Output the [X, Y] coordinate of the center of the cell containing the given text.  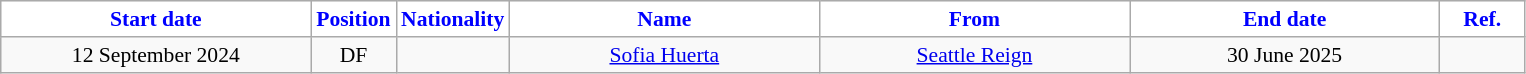
Position [354, 19]
30 June 2025 [1285, 55]
Nationality [452, 19]
Start date [156, 19]
Name [664, 19]
Sofia Huerta [664, 55]
Seattle Reign [974, 55]
End date [1285, 19]
From [974, 19]
12 September 2024 [156, 55]
DF [354, 55]
Ref. [1482, 19]
